Output the [x, y] coordinate of the center of the cell containing the given text.  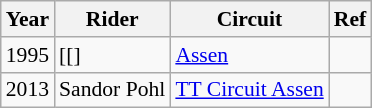
Rider [112, 19]
Year [28, 19]
TT Circuit Assen [249, 90]
Circuit [249, 19]
Sandor Pohl [112, 90]
[[] [112, 55]
Assen [249, 55]
Ref [350, 19]
2013 [28, 90]
1995 [28, 55]
